Detect which cell encompasses the target text, then output its (X, Y) center coordinate. 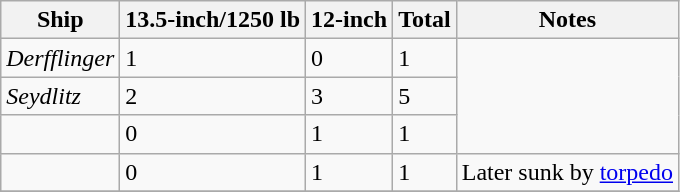
2 (213, 96)
Later sunk by torpedo (567, 172)
Notes (567, 20)
Total (425, 20)
Ship (60, 20)
3 (350, 96)
5 (425, 96)
13.5-inch/1250 lb (213, 20)
12-inch (350, 20)
Seydlitz (60, 96)
Derfflinger (60, 58)
